Return the [X, Y] coordinate for the center point of the cell that contains the specified text.  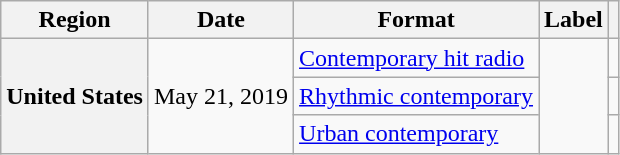
Rhythmic contemporary [416, 96]
Urban contemporary [416, 134]
May 21, 2019 [220, 96]
United States [75, 96]
Date [220, 20]
Label [574, 20]
Format [416, 20]
Contemporary hit radio [416, 58]
Region [75, 20]
